Provide the [x, y] coordinate of the cell's center where the given text is located.  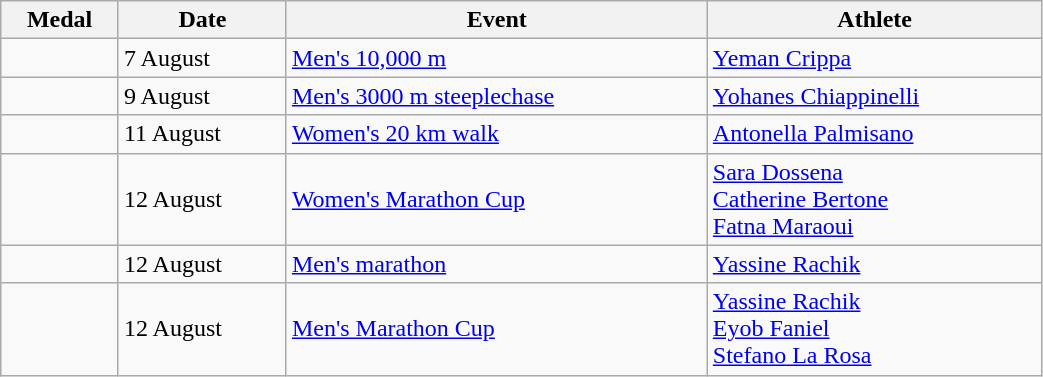
11 August [202, 134]
Athlete [874, 20]
Medal [60, 20]
Men's marathon [496, 264]
Event [496, 20]
Yassine Rachik [874, 264]
Men's Marathon Cup [496, 329]
Yohanes Chiappinelli [874, 96]
Women's 20 km walk [496, 134]
7 August [202, 58]
9 August [202, 96]
Yeman Crippa [874, 58]
Date [202, 20]
Men's 3000 m steeplechase [496, 96]
Sara DossenaCatherine BertoneFatna Maraoui [874, 199]
Yassine RachikEyob FanielStefano La Rosa [874, 329]
Men's 10,000 m [496, 58]
Antonella Palmisano [874, 134]
Women's Marathon Cup [496, 199]
